Return [X, Y] of the center of cell containing provided text 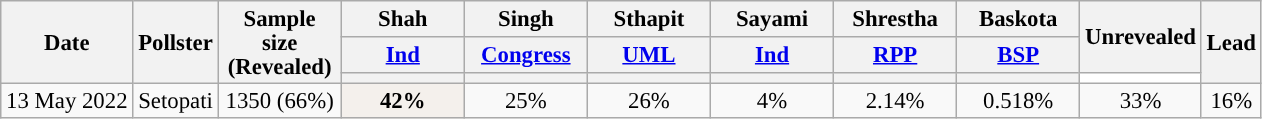
UML [648, 55]
Setopati [176, 102]
Shah [402, 19]
33% [1141, 102]
Congress [526, 55]
Shrestha [896, 19]
42% [402, 102]
Pollster [176, 42]
Unrevealed [1141, 37]
Sample size (Revealed) [280, 42]
16% [1231, 102]
13 May 2022 [67, 102]
2.14% [896, 102]
Baskota [1018, 19]
Sayami [772, 19]
1350 (66%) [280, 102]
Sthapit [648, 19]
Lead [1231, 42]
0.518% [1018, 102]
Singh [526, 19]
4% [772, 102]
RPP [896, 55]
Date [67, 42]
25% [526, 102]
BSP [1018, 55]
26% [648, 102]
